Pinpoint the cell where the given text exists, returning its [X, Y] midpoint coordinate. 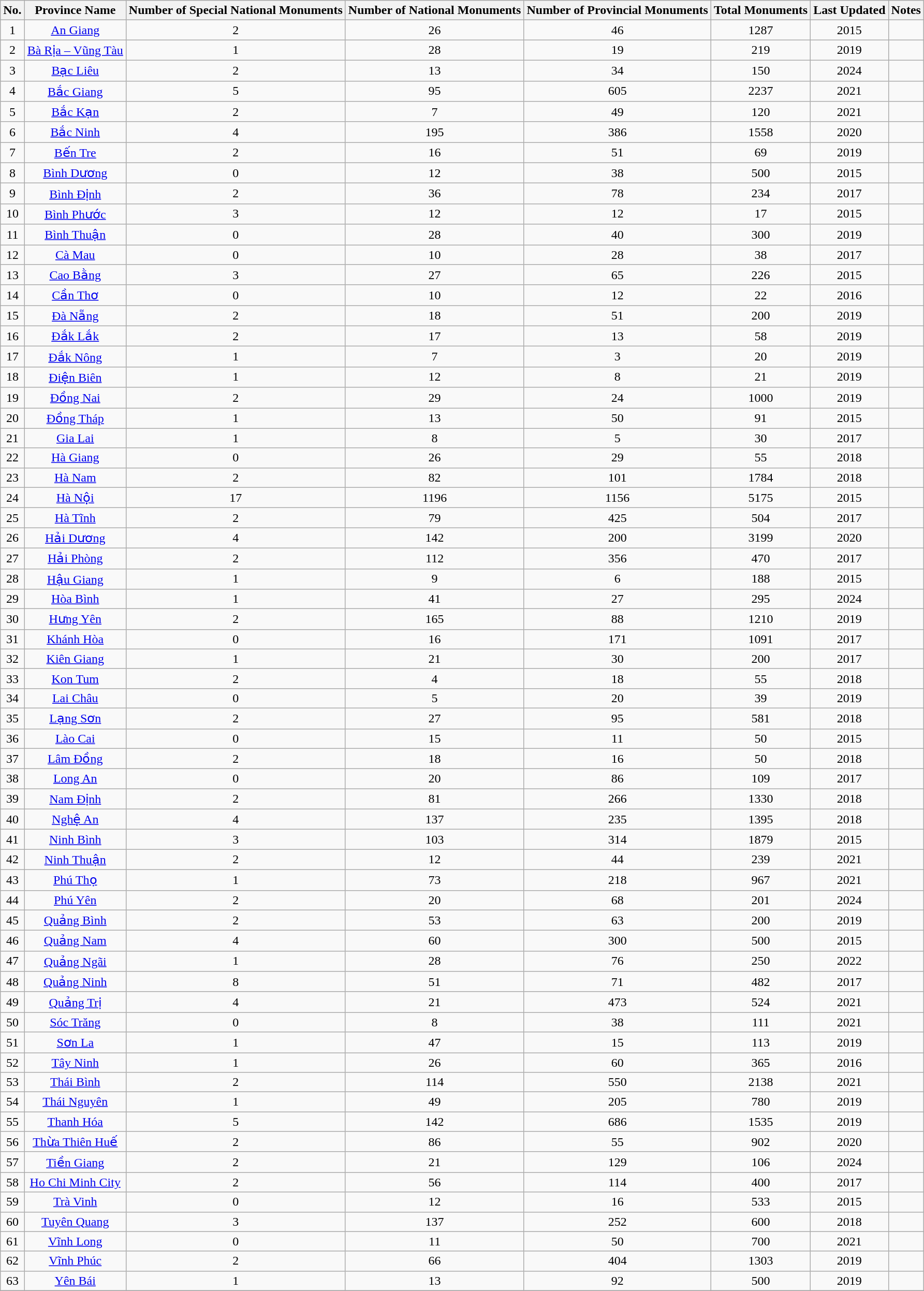
234 [760, 194]
Quảng Ngãi [75, 961]
82 [435, 477]
Total Monuments [760, 10]
700 [760, 1241]
76 [618, 961]
226 [760, 275]
473 [618, 1002]
88 [618, 619]
Tiền Giang [75, 1162]
1156 [618, 498]
Thái Nguyên [75, 1102]
61 [12, 1241]
Ninh Bình [75, 839]
Thanh Hóa [75, 1122]
Hậu Giang [75, 579]
Hà Tĩnh [75, 518]
73 [435, 880]
482 [760, 982]
59 [12, 1202]
37 [12, 759]
295 [760, 599]
Quảng Ninh [75, 982]
356 [618, 558]
150 [760, 70]
66 [435, 1261]
1196 [435, 498]
Kiên Giang [75, 659]
Kon Tum [75, 678]
1210 [760, 619]
902 [760, 1142]
92 [618, 1281]
Number of Special National Monuments [236, 10]
48 [12, 982]
Phú Thọ [75, 880]
1558 [760, 132]
Number of National Monuments [435, 10]
780 [760, 1102]
Hải Dương [75, 538]
201 [760, 900]
Hà Nam [75, 477]
504 [760, 518]
Lai Châu [75, 698]
Hòa Bình [75, 599]
404 [618, 1261]
54 [12, 1102]
605 [618, 91]
1091 [760, 639]
Thừa Thiên Huế [75, 1142]
1535 [760, 1122]
Nghệ An [75, 819]
Bình Phước [75, 214]
Lạng Sơn [75, 718]
386 [618, 132]
Hưng Yên [75, 619]
Cà Mau [75, 254]
Điện Biên [75, 377]
171 [618, 639]
Quảng Nam [75, 941]
23 [12, 477]
Province Name [75, 10]
250 [760, 961]
Quảng Bình [75, 920]
43 [12, 880]
Bắc Ninh [75, 132]
Vĩnh Long [75, 1241]
Bình Dương [75, 173]
109 [760, 779]
Thái Bình [75, 1082]
Last Updated [849, 10]
550 [618, 1082]
967 [760, 880]
Cao Bằng [75, 275]
Hà Giang [75, 458]
1000 [760, 398]
52 [12, 1062]
2237 [760, 91]
42 [12, 860]
78 [618, 194]
1287 [760, 30]
600 [760, 1222]
112 [435, 558]
Lâm Đồng [75, 759]
14 [12, 295]
219 [760, 50]
1303 [760, 1261]
An Giang [75, 30]
Cần Thơ [75, 295]
129 [618, 1162]
Ninh Thuận [75, 860]
266 [618, 799]
Tuyên Quang [75, 1222]
Bắc Giang [75, 91]
1784 [760, 477]
235 [618, 819]
581 [760, 718]
62 [12, 1261]
Phú Yên [75, 900]
400 [760, 1182]
Long An [75, 779]
71 [618, 982]
69 [760, 153]
165 [435, 619]
Notes [906, 10]
5175 [760, 498]
Đồng Tháp [75, 418]
205 [618, 1102]
470 [760, 558]
Đà Nẵng [75, 316]
533 [760, 1202]
101 [618, 477]
Trà Vinh [75, 1202]
68 [618, 900]
239 [760, 860]
111 [760, 1022]
Vĩnh Phúc [75, 1261]
Ho Chi Minh City [75, 1182]
Gia Lai [75, 438]
252 [618, 1222]
Đắk Lắk [75, 336]
365 [760, 1062]
Yên Bái [75, 1281]
106 [760, 1162]
2022 [849, 961]
Sóc Trăng [75, 1022]
Đồng Nai [75, 398]
314 [618, 839]
35 [12, 718]
25 [12, 518]
Nam Định [75, 799]
Đắk Nông [75, 357]
120 [760, 112]
Bình Thuận [75, 235]
Bạc Liêu [75, 70]
Khánh Hòa [75, 639]
Quảng Trị [75, 1002]
2138 [760, 1082]
218 [618, 880]
81 [435, 799]
113 [760, 1042]
Hà Nội [75, 498]
Bà Rịa – Vũng Tàu [75, 50]
Number of Provincial Monuments [618, 10]
1330 [760, 799]
1395 [760, 819]
425 [618, 518]
188 [760, 579]
686 [618, 1122]
Lào Cai [75, 738]
79 [435, 518]
Sơn La [75, 1042]
Tây Ninh [75, 1062]
Bình Định [75, 194]
Hải Phòng [75, 558]
3199 [760, 538]
195 [435, 132]
91 [760, 418]
32 [12, 659]
1879 [760, 839]
45 [12, 920]
57 [12, 1162]
103 [435, 839]
31 [12, 639]
65 [618, 275]
524 [760, 1002]
Bến Tre [75, 153]
Bắc Kạn [75, 112]
33 [12, 678]
No. [12, 10]
